For the text-containing cell, return its midpoint in (X, Y) coordinate format. 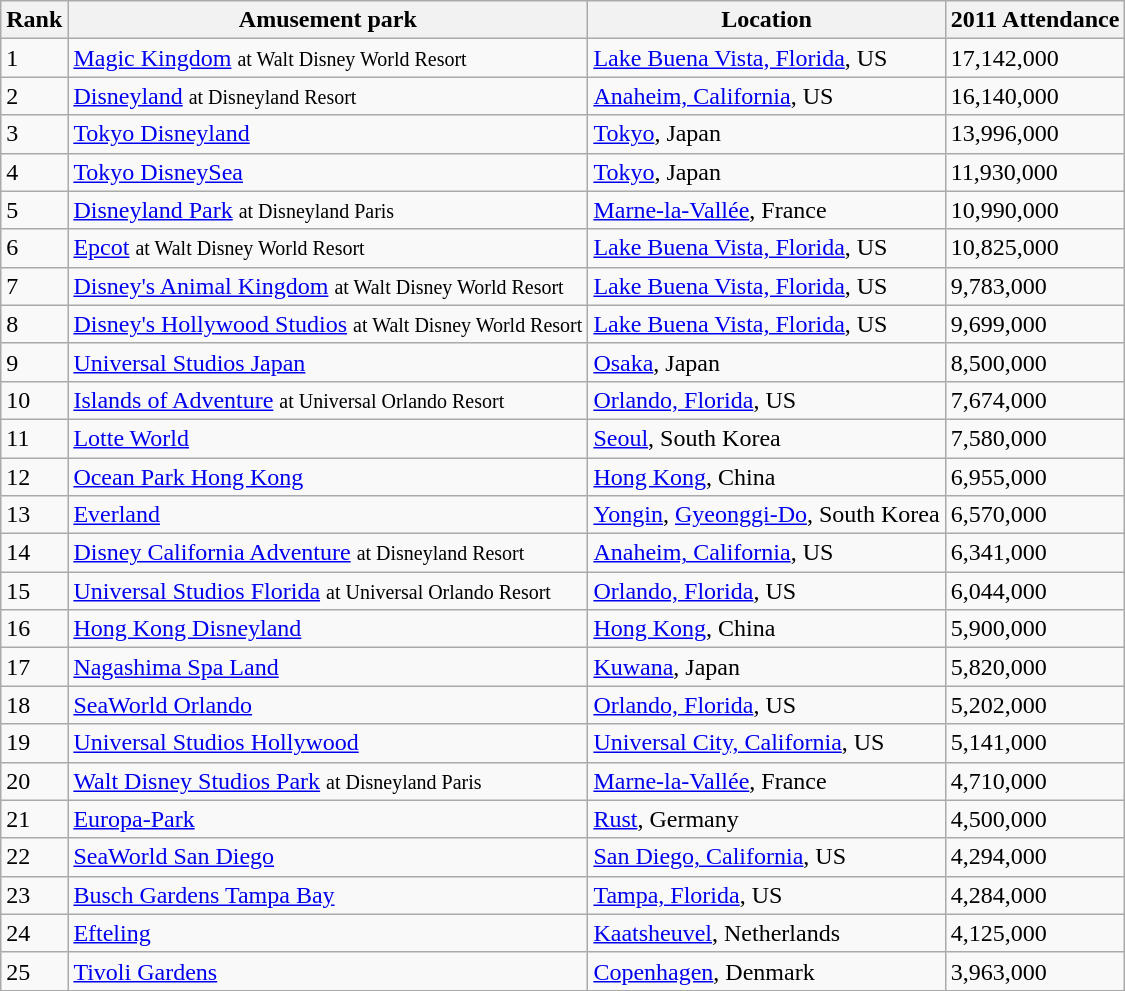
5,900,000 (1035, 629)
21 (34, 819)
11 (34, 438)
Amusement park (328, 20)
2 (34, 96)
Osaka, Japan (766, 362)
4,125,000 (1035, 933)
Hong Kong Disneyland (328, 629)
7 (34, 286)
4,710,000 (1035, 781)
Epcot at Walt Disney World Resort (328, 248)
Europa-Park (328, 819)
13,996,000 (1035, 134)
8,500,000 (1035, 362)
7,580,000 (1035, 438)
5 (34, 210)
Ocean Park Hong Kong (328, 477)
1 (34, 58)
SeaWorld San Diego (328, 857)
13 (34, 515)
4,500,000 (1035, 819)
Disney's Hollywood Studios at Walt Disney World Resort (328, 324)
5,141,000 (1035, 743)
4,284,000 (1035, 895)
15 (34, 591)
Disney California Adventure at Disneyland Resort (328, 553)
10 (34, 400)
San Diego, California, US (766, 857)
7,674,000 (1035, 400)
24 (34, 933)
8 (34, 324)
17 (34, 667)
Walt Disney Studios Park at Disneyland Paris (328, 781)
Disneyland Park at Disneyland Paris (328, 210)
12 (34, 477)
Rank (34, 20)
Universal Studios Japan (328, 362)
Copenhagen, Denmark (766, 971)
Tokyo DisneySea (328, 172)
9 (34, 362)
Tokyo Disneyland (328, 134)
Efteling (328, 933)
Seoul, South Korea (766, 438)
16,140,000 (1035, 96)
5,820,000 (1035, 667)
4 (34, 172)
Disneyland at Disneyland Resort (328, 96)
Magic Kingdom at Walt Disney World Resort (328, 58)
14 (34, 553)
20 (34, 781)
Tampa, Florida, US (766, 895)
Universal City, California, US (766, 743)
10,825,000 (1035, 248)
Yongin, Gyeonggi-Do, South Korea (766, 515)
Location (766, 20)
Universal Studios Florida at Universal Orlando Resort (328, 591)
3 (34, 134)
Lotte World (328, 438)
6 (34, 248)
10,990,000 (1035, 210)
Islands of Adventure at Universal Orlando Resort (328, 400)
22 (34, 857)
Kuwana, Japan (766, 667)
Kaatsheuvel, Netherlands (766, 933)
16 (34, 629)
6,044,000 (1035, 591)
11,930,000 (1035, 172)
19 (34, 743)
Tivoli Gardens (328, 971)
17,142,000 (1035, 58)
9,783,000 (1035, 286)
9,699,000 (1035, 324)
Rust, Germany (766, 819)
5,202,000 (1035, 705)
Nagashima Spa Land (328, 667)
6,955,000 (1035, 477)
2011 Attendance (1035, 20)
3,963,000 (1035, 971)
Everland (328, 515)
18 (34, 705)
Busch Gardens Tampa Bay (328, 895)
SeaWorld Orlando (328, 705)
Universal Studios Hollywood (328, 743)
23 (34, 895)
6,570,000 (1035, 515)
Disney's Animal Kingdom at Walt Disney World Resort (328, 286)
4,294,000 (1035, 857)
6,341,000 (1035, 553)
25 (34, 971)
